Output the [x, y] coordinate of the center of the cell containing the given text.  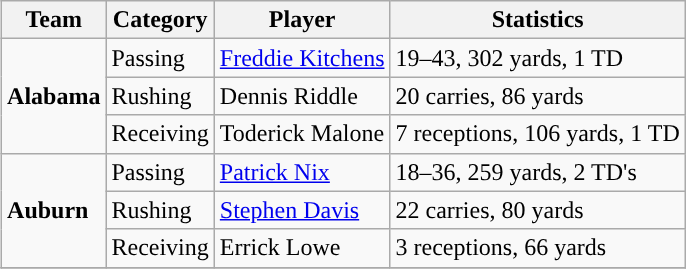
19–43, 302 yards, 1 TD [538, 58]
3 receptions, 66 yards [538, 248]
Stephen Davis [302, 210]
Patrick Nix [302, 172]
Team [54, 20]
Category [160, 20]
Auburn [54, 210]
18–36, 259 yards, 2 TD's [538, 172]
Player [302, 20]
Toderick Malone [302, 134]
22 carries, 80 yards [538, 210]
Errick Lowe [302, 248]
Statistics [538, 20]
7 receptions, 106 yards, 1 TD [538, 134]
Freddie Kitchens [302, 58]
Dennis Riddle [302, 96]
Alabama [54, 96]
20 carries, 86 yards [538, 96]
